From the cell containing the given text, extract its center point as [x, y] coordinate. 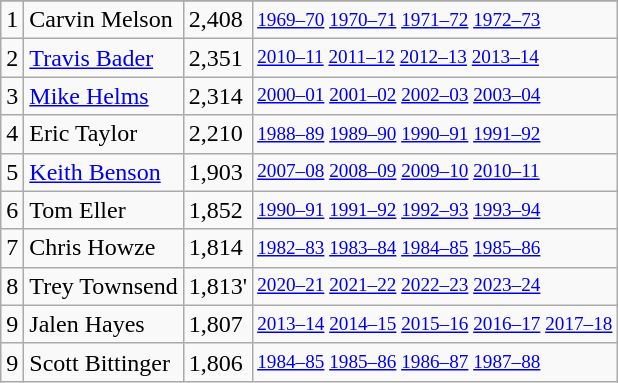
1,813' [218, 286]
Keith Benson [104, 172]
1982–83 1983–84 1984–85 1985–86 [435, 248]
2000–01 2001–02 2002–03 2003–04 [435, 96]
6 [12, 210]
Travis Bader [104, 58]
8 [12, 286]
Eric Taylor [104, 134]
1969–70 1970–71 1971–72 1972–73 [435, 20]
2007–08 2008–09 2009–10 2010–11 [435, 172]
2013–14 2014–15 2015–16 2016–17 2017–18 [435, 324]
Tom Eller [104, 210]
3 [12, 96]
2 [12, 58]
Jalen Hayes [104, 324]
4 [12, 134]
Chris Howze [104, 248]
1984–85 1985–86 1986–87 1987–88 [435, 362]
2020–21 2021–22 2022–23 2023–24 [435, 286]
Mike Helms [104, 96]
1,852 [218, 210]
1,814 [218, 248]
1,806 [218, 362]
Carvin Melson [104, 20]
2010–11 2011–12 2012–13 2013–14 [435, 58]
1,807 [218, 324]
2,210 [218, 134]
7 [12, 248]
2,314 [218, 96]
1 [12, 20]
1,903 [218, 172]
Trey Townsend [104, 286]
2,408 [218, 20]
2,351 [218, 58]
1990–91 1991–92 1992–93 1993–94 [435, 210]
5 [12, 172]
1988–89 1989–90 1990–91 1991–92 [435, 134]
Scott Bittinger [104, 362]
